For the text-containing cell, return its midpoint in (x, y) coordinate format. 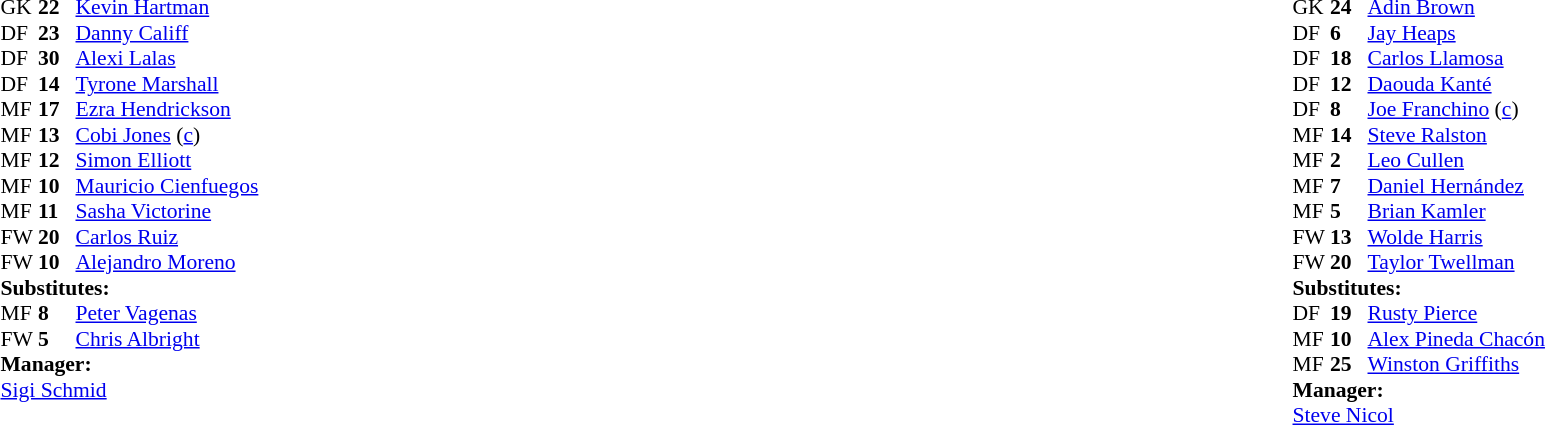
Alexi Lalas (168, 59)
Carlos Llamosa (1456, 59)
Mauricio Cienfuegos (168, 186)
Danny Califf (168, 33)
Daniel Hernández (1456, 186)
Ezra Hendrickson (168, 109)
Leo Cullen (1456, 161)
Rusty Pierce (1456, 313)
Wolde Harris (1456, 237)
Jay Heaps (1456, 33)
23 (57, 33)
Cobi Jones (c) (168, 135)
18 (1349, 59)
Chris Albright (168, 339)
Alex Pineda Chacón (1456, 339)
Daouda Kanté (1456, 84)
30 (57, 59)
2 (1349, 161)
Alejandro Moreno (168, 263)
Winston Griffiths (1456, 365)
Sasha Victorine (168, 211)
Taylor Twellman (1456, 263)
11 (57, 211)
17 (57, 109)
Carlos Ruiz (168, 237)
Simon Elliott (168, 161)
Joe Franchino (c) (1456, 109)
7 (1349, 186)
Tyrone Marshall (168, 84)
25 (1349, 365)
19 (1349, 313)
Sigi Schmid (129, 390)
Steve Ralston (1456, 135)
Peter Vagenas (168, 313)
6 (1349, 33)
Brian Kamler (1456, 211)
